Locate the cell with the specified text and output its (X, Y) center coordinate. 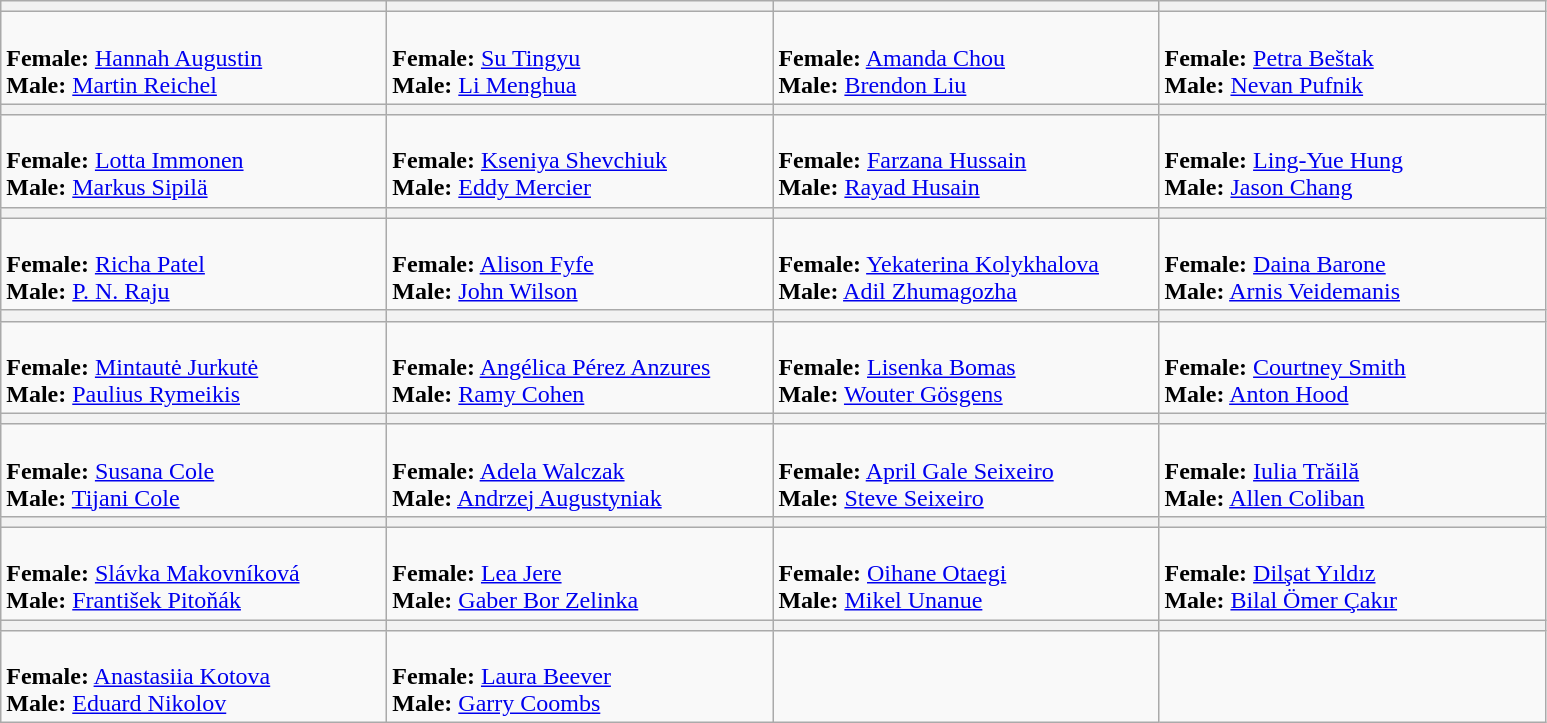
Female: Lea Jere Male: Gaber Bor Zelinka (580, 573)
Female: Amanda Chou Male: Brendon Liu (966, 58)
Female: Susana Cole Male: Tijani Cole (194, 470)
Female: Richa Patel Male: P. N. Raju (194, 264)
Female: Laura Beever Male: Garry Coombs (580, 677)
Female: Farzana Hussain Male: Rayad Husain (966, 161)
Female: Oihane Otaegi Male: Mikel Unanue (966, 573)
Female: Iulia Trăilă Male: Allen Coliban (1352, 470)
Female: Su Tingyu Male: Li Menghua (580, 58)
Female: Lotta Immonen Male: Markus Sipilä (194, 161)
Female: Petra Beštak Male: Nevan Pufnik (1352, 58)
Female: Angélica Pérez Anzures Male: Ramy Cohen (580, 367)
Female: April Gale Seixeiro Male: Steve Seixeiro (966, 470)
Female: Alison Fyfe Male: John Wilson (580, 264)
Female: Ling-Yue Hung Male: Jason Chang (1352, 161)
Female: Anastasiia Kotova Male: Eduard Nikolov (194, 677)
Female: Lisenka Bomas Male: Wouter Gösgens (966, 367)
Female: Daina Barone Male: Arnis Veidemanis (1352, 264)
Female: Mintautė Jurkutė Male: Paulius Rymeikis (194, 367)
Female: Dilşat Yıldız Male: Bilal Ömer Çakır (1352, 573)
Female: Adela Walczak Male: Andrzej Augustyniak (580, 470)
Female: Hannah Augustin Male: Martin Reichel (194, 58)
Female: Courtney Smith Male: Anton Hood (1352, 367)
Female: Kseniya Shevchiuk Male: Eddy Mercier (580, 161)
Female: Slávka Makovníková Male: František Pitoňák (194, 573)
Female: Yekaterina Kolykhalova Male: Adil Zhumagozha (966, 264)
